From the cell containing the given text, extract its center point as [X, Y] coordinate. 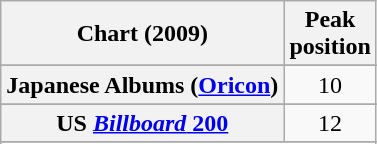
US Billboard 200 [142, 123]
Chart (2009) [142, 34]
12 [330, 123]
10 [330, 85]
Japanese Albums (Oricon) [142, 85]
Peakposition [330, 34]
